Determine the (X, Y) coordinate at the center of the cell enclosing the given text.  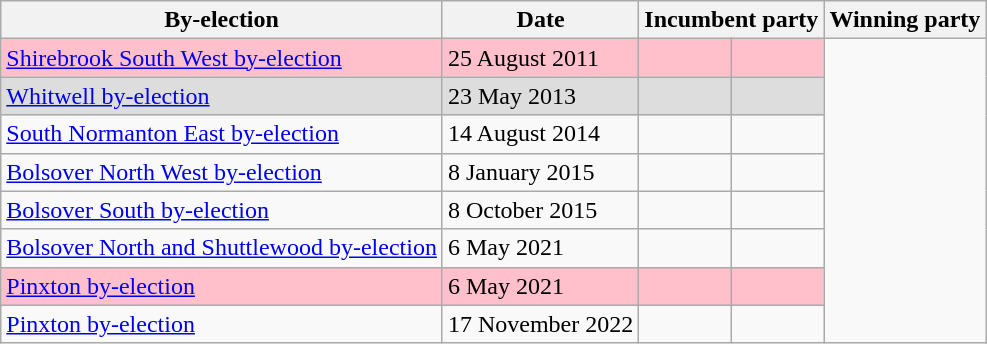
23 May 2013 (540, 96)
8 January 2015 (540, 172)
Shirebrook South West by-election (222, 58)
Bolsover South by-election (222, 210)
25 August 2011 (540, 58)
By-election (222, 20)
South Normanton East by-election (222, 134)
Winning party (905, 20)
14 August 2014 (540, 134)
Whitwell by-election (222, 96)
Bolsover North West by-election (222, 172)
Date (540, 20)
8 October 2015 (540, 210)
17 November 2022 (540, 324)
Bolsover North and Shuttlewood by-election (222, 248)
Incumbent party (732, 20)
